From the cell containing the given text, extract its center point as (X, Y) coordinate. 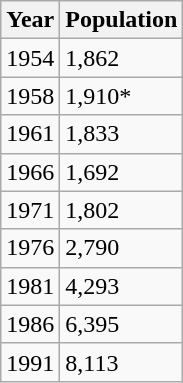
1976 (30, 248)
1971 (30, 210)
1,910* (122, 96)
6,395 (122, 324)
1954 (30, 58)
4,293 (122, 286)
1,833 (122, 134)
2,790 (122, 248)
1,692 (122, 172)
1,862 (122, 58)
1991 (30, 362)
1,802 (122, 210)
1981 (30, 286)
1986 (30, 324)
Year (30, 20)
1966 (30, 172)
Population (122, 20)
1958 (30, 96)
1961 (30, 134)
8,113 (122, 362)
